For the text-containing cell, return its midpoint in (x, y) coordinate format. 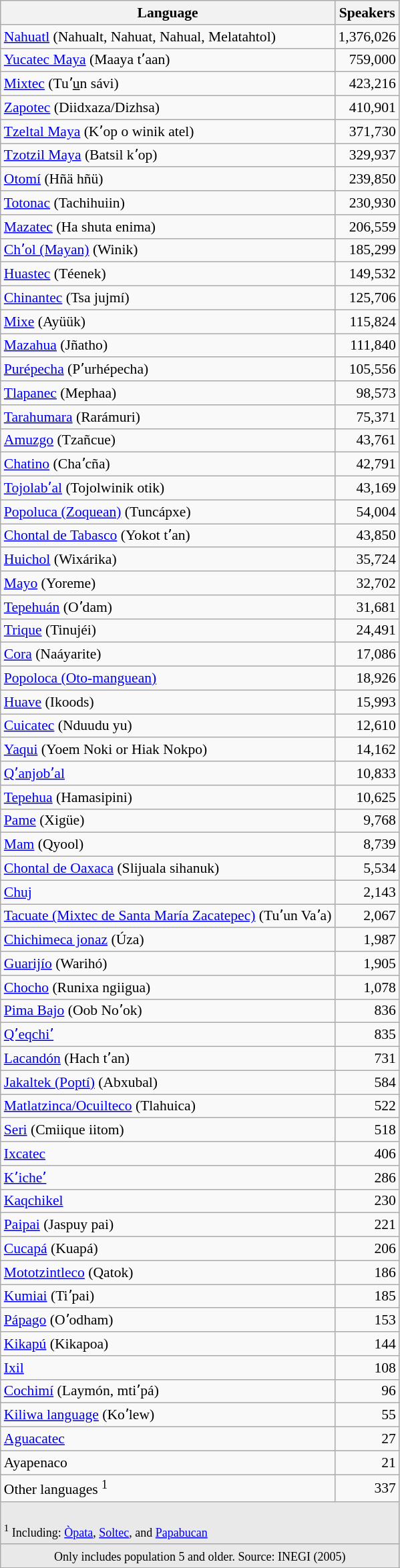
1,987 (367, 940)
584 (367, 1082)
Tepehuán (Oʼdam) (168, 607)
Mam (Qyool) (168, 845)
Other languages 1 (168, 1488)
24,491 (367, 631)
8,739 (367, 845)
Tojolabʼal (Tojolwinik otik) (168, 488)
Pima Bajo (Oob Noʼok) (168, 1011)
125,706 (367, 298)
9,768 (367, 821)
Kumiai (Tiʼpai) (168, 1296)
206,559 (367, 227)
5,534 (367, 869)
Huave (Ikoods) (168, 702)
423,216 (367, 84)
Only includes population 5 and older. Source: INEGI (2005) (200, 1556)
Trique (Tinujéi) (168, 631)
Kiliwa language (Koʼlew) (168, 1415)
Seri (Cmiique iitom) (168, 1130)
31,681 (367, 607)
Language (168, 13)
1,905 (367, 963)
Cochimí (Laymón, mtiʼpá) (168, 1391)
759,000 (367, 60)
Chontal de Tabasco (Yokot tʼan) (168, 536)
Chuj (168, 892)
Huastec (Téenek) (168, 274)
Guarijío (Warihó) (168, 963)
35,724 (367, 560)
329,937 (367, 155)
518 (367, 1130)
43,169 (367, 488)
43,850 (367, 536)
230 (367, 1201)
108 (367, 1368)
18,926 (367, 679)
43,761 (367, 440)
836 (367, 1011)
21 (367, 1463)
Huichol (Wixárika) (168, 560)
Popoluca (Zoquean) (Tuncápxe) (168, 512)
Tzotzil Maya (Batsil kʼop) (168, 155)
Matlatzinca/Ocuilteco (Tlahuica) (168, 1106)
337 (367, 1488)
15,993 (367, 702)
Nahuatl (Nahualt, Nahuat, Nahual, Melatahtol) (168, 37)
14,162 (367, 750)
2,067 (367, 916)
371,730 (367, 131)
Tlapanec (Mephaa) (168, 393)
Chʼol (Mayan) (Winik) (168, 250)
Yucatec Maya (Maaya tʼaan) (168, 60)
Kʼicheʼ (168, 1178)
Chontal de Oaxaca (Slijuala sihanuk) (168, 869)
115,824 (367, 322)
12,610 (367, 726)
Otomí (Hñä hñü) (168, 179)
Aguacatec (168, 1439)
Pápago (Oʼodham) (168, 1320)
731 (367, 1059)
Kaqchikel (168, 1201)
Zapotec (Diidxaza/Dizhsa) (168, 108)
Tarahumara (Rarámuri) (168, 417)
Ayapenaco (168, 1463)
Tzeltal Maya (Kʼop o winik atel) (168, 131)
230,930 (367, 203)
1,078 (367, 988)
42,791 (367, 464)
Chinantec (Tsa jujmí) (168, 298)
Mixe (Ayüük) (168, 322)
Mazahua (Jñatho) (168, 346)
10,625 (367, 797)
186 (367, 1272)
Speakers (367, 13)
Lacandón (Hach tʼan) (168, 1059)
1 Including: Òpata, Soltec, and Papabucan (200, 1523)
Tepehua (Hamasipini) (168, 797)
410,901 (367, 108)
17,086 (367, 655)
75,371 (367, 417)
32,702 (367, 583)
144 (367, 1344)
Jakaltek (Poptí) (Abxubal) (168, 1082)
Ixil (168, 1368)
10,833 (367, 773)
2,143 (367, 892)
522 (367, 1106)
Chatino (Chaʼcña) (168, 464)
Qʼeqchiʼ (168, 1035)
185 (367, 1296)
Chichimeca jonaz (Úza) (168, 940)
Purépecha (Pʼurhépecha) (168, 370)
Cucapá (Kuapá) (168, 1249)
96 (367, 1391)
1,376,026 (367, 37)
221 (367, 1225)
111,840 (367, 346)
54,004 (367, 512)
239,850 (367, 179)
Paipai (Jaspuy pai) (168, 1225)
153 (367, 1320)
Popoloca (Oto-manguean) (168, 679)
Kikapú (Kikapoa) (168, 1344)
98,573 (367, 393)
Totonac (Tachihuiin) (168, 203)
206 (367, 1249)
Qʼanjobʼal (168, 773)
Yaqui (Yoem Noki or Hiak Nokpo) (168, 750)
Tacuate (Mixtec de Santa María Zacatepec) (Tuʼun Vaʼa) (168, 916)
406 (367, 1154)
Amuzgo (Tzañcue) (168, 440)
Ixcatec (168, 1154)
185,299 (367, 250)
105,556 (367, 370)
Mixtec (Tuʼun sávi) (168, 84)
Mototzintleco (Qatok) (168, 1272)
Chocho (Runixa ngiigua) (168, 988)
Cora (Naáyarite) (168, 655)
Mazatec (Ha shuta enima) (168, 227)
27 (367, 1439)
Mayo (Yoreme) (168, 583)
55 (367, 1415)
286 (367, 1178)
149,532 (367, 274)
Cuicatec (Nduudu yu) (168, 726)
835 (367, 1035)
Pame (Xigüe) (168, 821)
